Return the [X, Y] coordinate for the center point of the cell that contains the specified text.  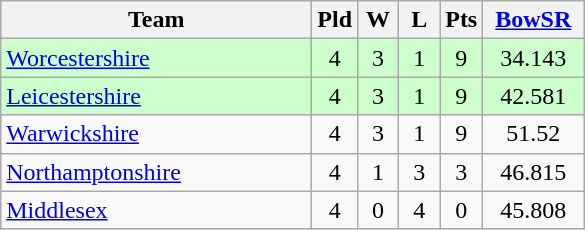
Warwickshire [156, 134]
34.143 [534, 58]
BowSR [534, 20]
46.815 [534, 172]
Worcestershire [156, 58]
L [420, 20]
51.52 [534, 134]
42.581 [534, 96]
Pts [462, 20]
Pld [335, 20]
Northamptonshire [156, 172]
Middlesex [156, 210]
45.808 [534, 210]
Team [156, 20]
Leicestershire [156, 96]
W [378, 20]
